Extract the [X, Y] coordinate from the center of the cell holding the provided text.  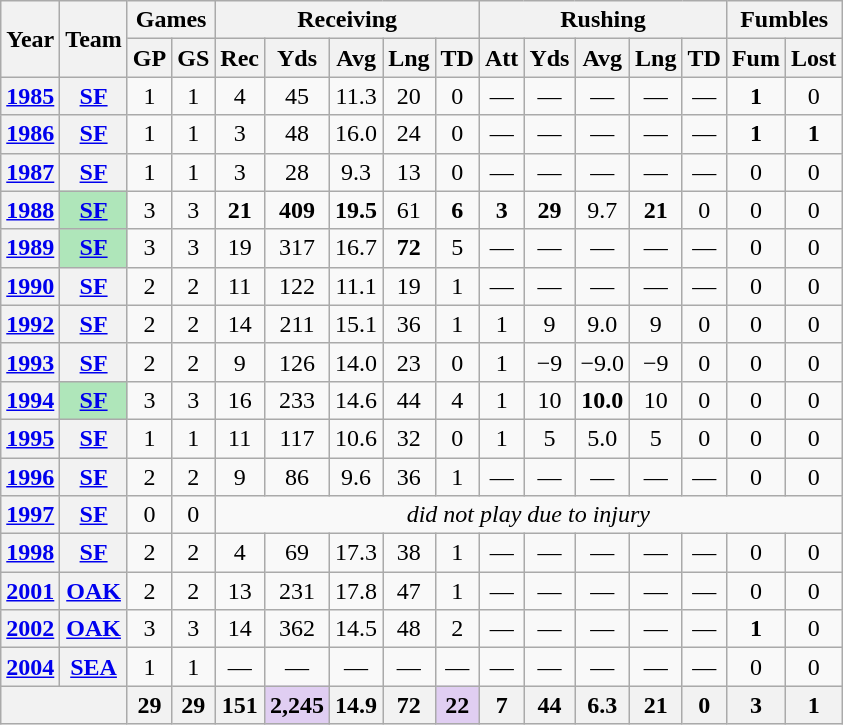
Fumbles [784, 20]
1995 [30, 438]
20 [409, 96]
9.6 [356, 477]
11.3 [356, 96]
233 [298, 400]
5.0 [602, 438]
45 [298, 96]
14.9 [356, 705]
22 [457, 705]
Year [30, 39]
10.0 [602, 400]
1992 [30, 324]
9.3 [356, 172]
126 [298, 362]
6.3 [602, 705]
409 [298, 210]
1993 [30, 362]
231 [298, 591]
14.0 [356, 362]
16 [240, 400]
32 [409, 438]
23 [409, 362]
19.5 [356, 210]
38 [409, 553]
14.6 [356, 400]
2002 [30, 629]
Lost [813, 58]
SEA [94, 667]
GP [149, 58]
Team [94, 39]
Rec [240, 58]
28 [298, 172]
1998 [30, 553]
Games [170, 20]
2,245 [298, 705]
9.0 [602, 324]
1994 [30, 400]
did not play due to injury [528, 515]
1997 [30, 515]
16.7 [356, 248]
61 [409, 210]
GS [194, 58]
362 [298, 629]
Receiving [348, 20]
1987 [30, 172]
15.1 [356, 324]
11.1 [356, 286]
1990 [30, 286]
7 [501, 705]
17.8 [356, 591]
1986 [30, 134]
151 [240, 705]
1988 [30, 210]
24 [409, 134]
2004 [30, 667]
211 [298, 324]
Att [501, 58]
10.6 [356, 438]
122 [298, 286]
14.5 [356, 629]
9.7 [602, 210]
2001 [30, 591]
Fum [756, 58]
Rushing [602, 20]
17.3 [356, 553]
6 [457, 210]
317 [298, 248]
117 [298, 438]
1985 [30, 96]
47 [409, 591]
69 [298, 553]
1989 [30, 248]
16.0 [356, 134]
−9.0 [602, 362]
86 [298, 477]
1996 [30, 477]
